Provide the (x, y) coordinate of the cell's center where the given text is located.  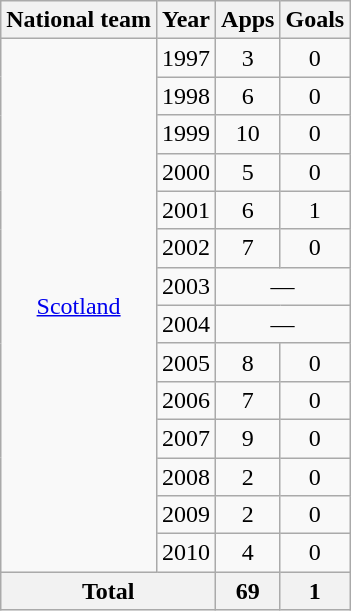
Total (108, 591)
2005 (186, 362)
2000 (186, 172)
4 (248, 553)
10 (248, 134)
National team (79, 20)
3 (248, 58)
Goals (315, 20)
2010 (186, 553)
2008 (186, 477)
2003 (186, 286)
8 (248, 362)
2007 (186, 438)
Apps (248, 20)
Year (186, 20)
2006 (186, 400)
5 (248, 172)
1998 (186, 96)
9 (248, 438)
1999 (186, 134)
2004 (186, 324)
2001 (186, 210)
1997 (186, 58)
2002 (186, 248)
Scotland (79, 306)
69 (248, 591)
2009 (186, 515)
